Extract the [X, Y] coordinate from the center of the cell holding the provided text.  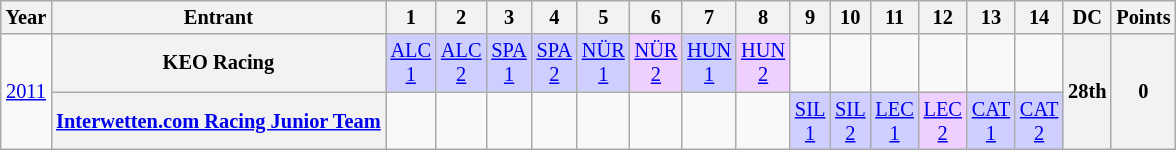
HUN2 [763, 63]
10 [850, 17]
CAT1 [991, 121]
ALC2 [461, 63]
CAT2 [1039, 121]
7 [709, 17]
Entrant [218, 17]
11 [894, 17]
2 [461, 17]
3 [508, 17]
8 [763, 17]
14 [1039, 17]
LEC2 [943, 121]
NÜR2 [656, 63]
KEO Racing [218, 63]
SIL1 [810, 121]
SPA2 [554, 63]
NÜR1 [604, 63]
0 [1143, 92]
LEC1 [894, 121]
5 [604, 17]
2011 [26, 92]
Interwetten.com Racing Junior Team [218, 121]
13 [991, 17]
12 [943, 17]
DC [1087, 17]
ALC1 [411, 63]
SIL2 [850, 121]
HUN1 [709, 63]
28th [1087, 92]
Points [1143, 17]
SPA1 [508, 63]
4 [554, 17]
6 [656, 17]
Year [26, 17]
9 [810, 17]
1 [411, 17]
